Output the [x, y] coordinate of the center of the cell containing the given text.  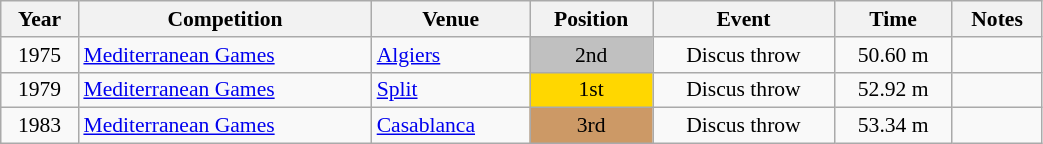
50.60 m [893, 55]
52.92 m [893, 90]
Year [40, 19]
1975 [40, 55]
Algiers [451, 55]
Casablanca [451, 126]
Venue [451, 19]
1983 [40, 126]
1st [592, 90]
53.34 m [893, 126]
2nd [592, 55]
Split [451, 90]
Position [592, 19]
Competition [224, 19]
3rd [592, 126]
Time [893, 19]
Notes [997, 19]
1979 [40, 90]
Event [744, 19]
